Pinpoint the cell where the given text exists, returning its (X, Y) midpoint coordinate. 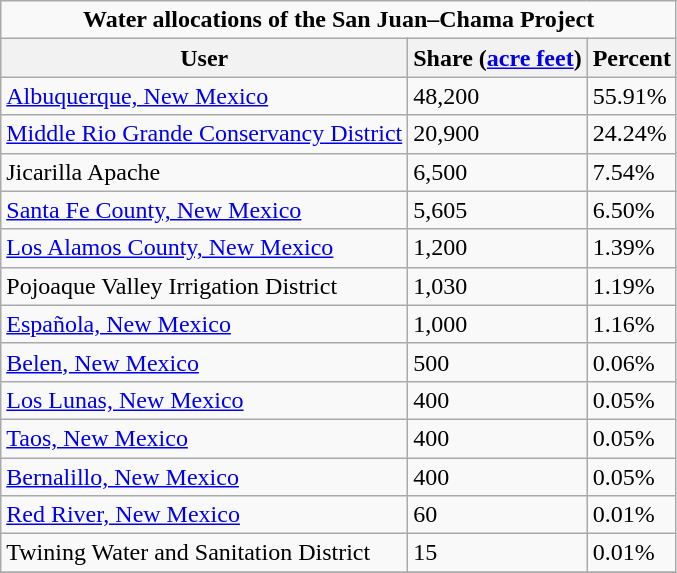
55.91% (632, 96)
1,200 (498, 248)
Taos, New Mexico (204, 438)
Red River, New Mexico (204, 515)
User (204, 58)
60 (498, 515)
Los Lunas, New Mexico (204, 400)
5,605 (498, 210)
48,200 (498, 96)
Pojoaque Valley Irrigation District (204, 286)
1,030 (498, 286)
24.24% (632, 134)
6,500 (498, 172)
1.19% (632, 286)
20,900 (498, 134)
Jicarilla Apache (204, 172)
7.54% (632, 172)
Belen, New Mexico (204, 362)
Los Alamos County, New Mexico (204, 248)
Water allocations of the San Juan–Chama Project (339, 20)
Bernalillo, New Mexico (204, 477)
1,000 (498, 324)
15 (498, 553)
500 (498, 362)
Twining Water and Sanitation District (204, 553)
1.16% (632, 324)
0.06% (632, 362)
1.39% (632, 248)
Albuquerque, New Mexico (204, 96)
6.50% (632, 210)
Santa Fe County, New Mexico (204, 210)
Middle Rio Grande Conservancy District (204, 134)
Española, New Mexico (204, 324)
Percent (632, 58)
Share (acre feet) (498, 58)
